Extract the (x, y) coordinate from the center of the cell holding the provided text.  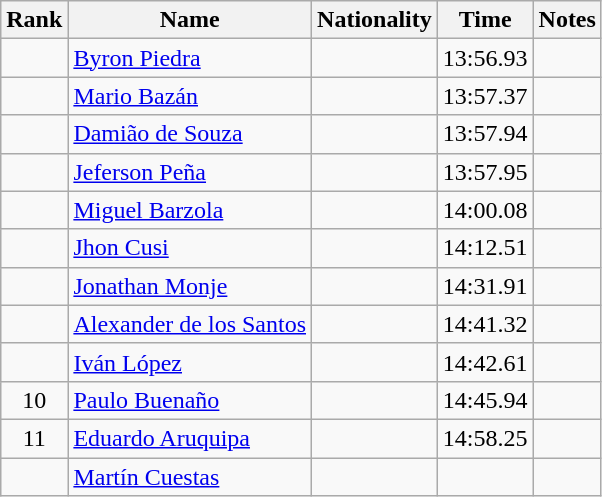
14:12.51 (485, 248)
13:57.95 (485, 172)
Alexander de los Santos (190, 324)
Jhon Cusi (190, 248)
Byron Piedra (190, 58)
Iván López (190, 362)
Notes (567, 20)
Damião de Souza (190, 134)
Miguel Barzola (190, 210)
14:58.25 (485, 438)
Eduardo Aruquipa (190, 438)
Rank (34, 20)
13:57.37 (485, 96)
Paulo Buenaño (190, 400)
Time (485, 20)
11 (34, 438)
Jonathan Monje (190, 286)
14:45.94 (485, 400)
Name (190, 20)
14:00.08 (485, 210)
13:57.94 (485, 134)
Jeferson Peña (190, 172)
Martín Cuestas (190, 477)
14:31.91 (485, 286)
14:42.61 (485, 362)
Mario Bazán (190, 96)
14:41.32 (485, 324)
13:56.93 (485, 58)
10 (34, 400)
Nationality (375, 20)
